For the text-containing cell, return its midpoint in (X, Y) coordinate format. 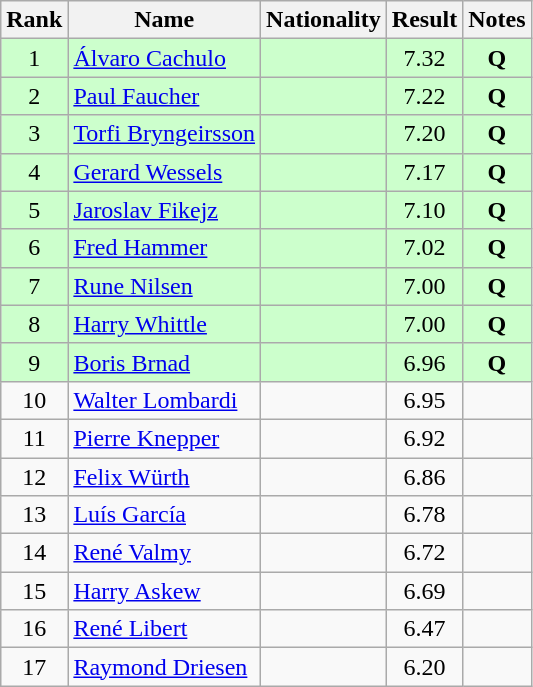
Boris Brnad (164, 362)
Harry Askew (164, 591)
6.72 (424, 553)
9 (34, 362)
7.02 (424, 248)
6.92 (424, 438)
3 (34, 134)
Walter Lombardi (164, 400)
6.86 (424, 477)
7.10 (424, 210)
Rune Nilsen (164, 286)
16 (34, 629)
Torfi Bryngeirsson (164, 134)
6.47 (424, 629)
Name (164, 20)
5 (34, 210)
7 (34, 286)
6 (34, 248)
15 (34, 591)
17 (34, 667)
Pierre Knepper (164, 438)
8 (34, 324)
7.32 (424, 58)
1 (34, 58)
7.20 (424, 134)
Álvaro Cachulo (164, 58)
6.96 (424, 362)
Harry Whittle (164, 324)
Luís García (164, 515)
Rank (34, 20)
6.69 (424, 591)
6.78 (424, 515)
4 (34, 172)
7.22 (424, 96)
10 (34, 400)
14 (34, 553)
René Valmy (164, 553)
Nationality (324, 20)
2 (34, 96)
Result (424, 20)
Gerard Wessels (164, 172)
Paul Faucher (164, 96)
Raymond Driesen (164, 667)
Felix Würth (164, 477)
12 (34, 477)
Fred Hammer (164, 248)
11 (34, 438)
Jaroslav Fikejz (164, 210)
7.17 (424, 172)
13 (34, 515)
6.20 (424, 667)
Notes (497, 20)
René Libert (164, 629)
6.95 (424, 400)
